Scan for the cell matching the given text and deliver its [X, Y] coordinate at center. 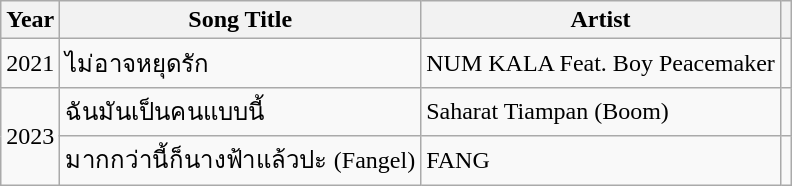
FANG [601, 160]
ไม่อาจหยุดรัก [240, 64]
มากกว่านี้ก็นางฟ้าแล้วปะ (Fangel) [240, 160]
NUM KALA Feat. Boy Peacemaker [601, 64]
Year [30, 20]
ฉันมันเป็นคนแบบนี้ [240, 112]
Song Title [240, 20]
Saharat Tiampan (Boom) [601, 112]
2021 [30, 64]
Artist [601, 20]
2023 [30, 136]
